Provide the (X, Y) coordinate of the cell's center where the given text is located.  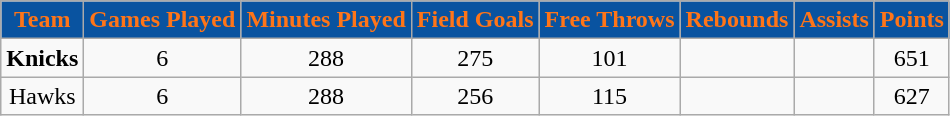
Rebounds (737, 20)
Games Played (162, 20)
Hawks (42, 96)
101 (610, 58)
Knicks (42, 58)
115 (610, 96)
Minutes Played (326, 20)
256 (475, 96)
Assists (834, 20)
Field Goals (475, 20)
Points (912, 20)
Free Throws (610, 20)
Team (42, 20)
627 (912, 96)
651 (912, 58)
275 (475, 58)
